Identify which cell holds the provided text, then report its (X, Y) central coordinate. 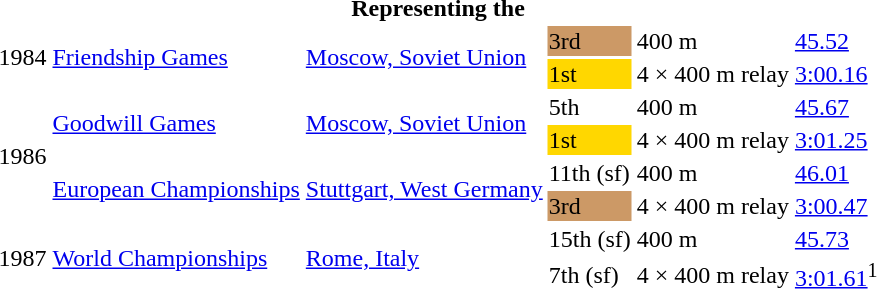
Stuttgart, West Germany (424, 190)
5th (590, 107)
European Championships (176, 190)
15th (sf) (590, 239)
Goodwill Games (176, 124)
11th (sf) (590, 173)
Friendship Games (176, 58)
